Scan for the cell matching the given text and deliver its [X, Y] coordinate at center. 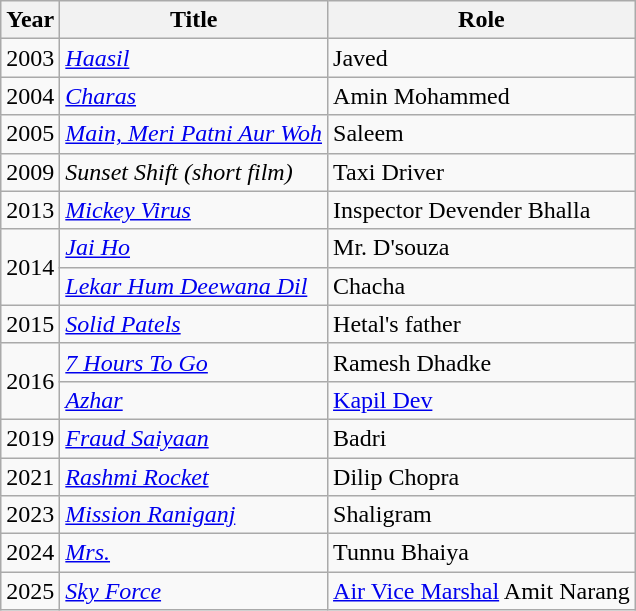
Chacha [482, 286]
Rashmi Rocket [194, 477]
2025 [30, 591]
Tunnu Bhaiya [482, 553]
Azhar [194, 400]
Mr. D'souza [482, 248]
2023 [30, 515]
Hetal's father [482, 324]
Lekar Hum Deewana Dil [194, 286]
Shaligram [482, 515]
Amin Mohammed [482, 96]
Fraud Saiyaan [194, 438]
Dilip Chopra [482, 477]
2014 [30, 267]
Javed [482, 58]
Air Vice Marshal Amit Narang [482, 591]
Inspector Devender Bhalla [482, 210]
Mrs. [194, 553]
Taxi Driver [482, 172]
Ramesh Dhadke [482, 362]
2005 [30, 134]
2021 [30, 477]
Mission Raniganj [194, 515]
Charas [194, 96]
Sunset Shift (short film) [194, 172]
2009 [30, 172]
2015 [30, 324]
Title [194, 20]
Role [482, 20]
2019 [30, 438]
Kapil Dev [482, 400]
2016 [30, 381]
Badri [482, 438]
Solid Patels [194, 324]
Haasil [194, 58]
Main, Meri Patni Aur Woh [194, 134]
2004 [30, 96]
Mickey Virus [194, 210]
2024 [30, 553]
Saleem [482, 134]
Sky Force [194, 591]
7 Hours To Go [194, 362]
2013 [30, 210]
Year [30, 20]
Jai Ho [194, 248]
2003 [30, 58]
